Provide the [X, Y] coordinate of the cell's center where the given text is located.  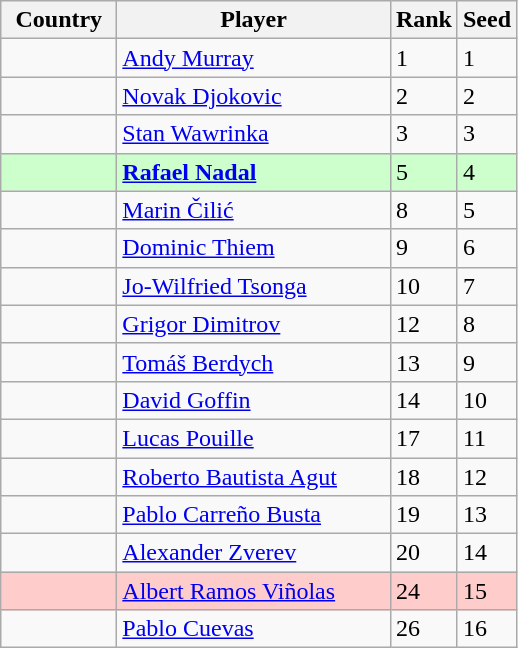
7 [486, 286]
Rafael Nadal [254, 172]
Dominic Thiem [254, 248]
4 [486, 172]
Albert Ramos Viñolas [254, 591]
Pablo Cuevas [254, 629]
26 [424, 629]
18 [424, 477]
Pablo Carreño Busta [254, 515]
Andy Murray [254, 58]
David Goffin [254, 400]
11 [486, 438]
Stan Wawrinka [254, 134]
20 [424, 553]
Rank [424, 20]
19 [424, 515]
Alexander Zverev [254, 553]
Country [59, 20]
6 [486, 248]
Seed [486, 20]
Marin Čilić [254, 210]
24 [424, 591]
17 [424, 438]
Player [254, 20]
Tomáš Berdych [254, 362]
Jo-Wilfried Tsonga [254, 286]
Roberto Bautista Agut [254, 477]
Grigor Dimitrov [254, 324]
16 [486, 629]
Lucas Pouille [254, 438]
15 [486, 591]
Novak Djokovic [254, 96]
